Determine the (X, Y) coordinate at the center of the cell enclosing the given text.  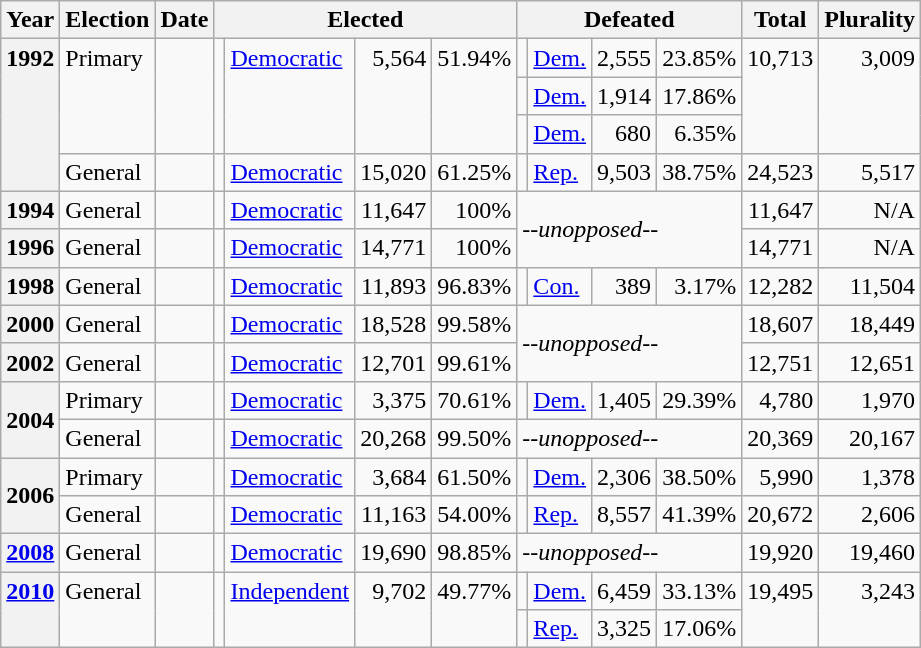
12,751 (780, 362)
12,651 (870, 362)
11,893 (394, 286)
54.00% (474, 515)
Election (108, 20)
11,163 (394, 515)
2010 (30, 610)
1996 (30, 248)
2006 (30, 496)
2,606 (870, 515)
19,460 (870, 553)
1998 (30, 286)
5,990 (780, 477)
5,564 (394, 96)
Plurality (870, 20)
2000 (30, 324)
2,306 (624, 477)
96.83% (474, 286)
51.94% (474, 96)
99.61% (474, 362)
1,405 (624, 400)
Total (780, 20)
17.86% (700, 96)
Date (184, 20)
5,517 (870, 172)
20,167 (870, 438)
20,268 (394, 438)
38.50% (700, 477)
61.25% (474, 172)
1,914 (624, 96)
Defeated (630, 20)
2004 (30, 419)
4,780 (780, 400)
3,009 (870, 96)
3,375 (394, 400)
49.77% (474, 610)
20,672 (780, 515)
11,504 (870, 286)
99.58% (474, 324)
389 (624, 286)
18,449 (870, 324)
3.17% (700, 286)
17.06% (700, 629)
Con. (560, 286)
1,378 (870, 477)
19,495 (780, 610)
61.50% (474, 477)
10,713 (780, 96)
2008 (30, 553)
9,702 (394, 610)
8,557 (624, 515)
99.50% (474, 438)
1,970 (870, 400)
Year (30, 20)
12,282 (780, 286)
38.75% (700, 172)
Elected (366, 20)
19,920 (780, 553)
18,607 (780, 324)
23.85% (700, 58)
1994 (30, 210)
15,020 (394, 172)
6.35% (700, 134)
70.61% (474, 400)
98.85% (474, 553)
12,701 (394, 362)
1992 (30, 115)
2,555 (624, 58)
9,503 (624, 172)
33.13% (700, 591)
18,528 (394, 324)
3,243 (870, 610)
20,369 (780, 438)
41.39% (700, 515)
3,325 (624, 629)
Independent (290, 610)
19,690 (394, 553)
6,459 (624, 591)
24,523 (780, 172)
680 (624, 134)
3,684 (394, 477)
29.39% (700, 400)
2002 (30, 362)
